Provide the [x, y] coordinate of the cell's center where the given text is located.  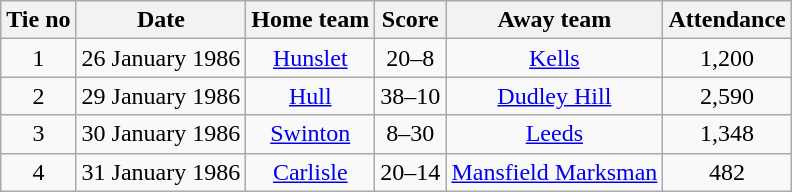
Hull [310, 96]
31 January 1986 [161, 172]
38–10 [410, 96]
4 [38, 172]
Swinton [310, 134]
8–30 [410, 134]
Carlisle [310, 172]
Home team [310, 20]
Tie no [38, 20]
Kells [554, 58]
Score [410, 20]
Mansfield Marksman [554, 172]
Leeds [554, 134]
482 [727, 172]
20–14 [410, 172]
2,590 [727, 96]
20–8 [410, 58]
1,348 [727, 134]
Away team [554, 20]
3 [38, 134]
1 [38, 58]
Hunslet [310, 58]
Attendance [727, 20]
2 [38, 96]
26 January 1986 [161, 58]
29 January 1986 [161, 96]
Date [161, 20]
Dudley Hill [554, 96]
30 January 1986 [161, 134]
1,200 [727, 58]
